Search for the cell housing the specified text and yield its (x, y) center coordinate. 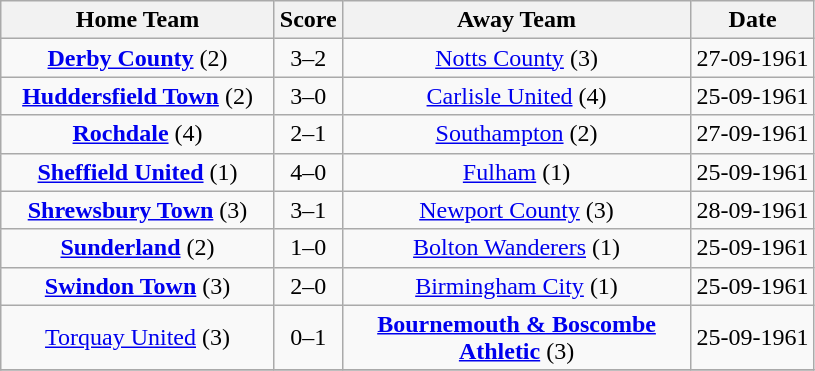
4–0 (308, 172)
Score (308, 20)
Fulham (1) (516, 172)
Carlisle United (4) (516, 96)
Swindon Town (3) (138, 286)
Derby County (2) (138, 58)
Bolton Wanderers (1) (516, 248)
Home Team (138, 20)
Sheffield United (1) (138, 172)
Date (753, 20)
2–0 (308, 286)
1–0 (308, 248)
Southampton (2) (516, 134)
Newport County (3) (516, 210)
Bournemouth & Boscombe Athletic (3) (516, 338)
Huddersfield Town (2) (138, 96)
28-09-1961 (753, 210)
Rochdale (4) (138, 134)
Notts County (3) (516, 58)
Torquay United (3) (138, 338)
Away Team (516, 20)
Birmingham City (1) (516, 286)
2–1 (308, 134)
Sunderland (2) (138, 248)
0–1 (308, 338)
3–1 (308, 210)
Shrewsbury Town (3) (138, 210)
3–0 (308, 96)
3–2 (308, 58)
